Identify which cell holds the provided text, then report its [X, Y] central coordinate. 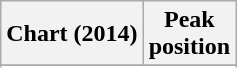
Chart (2014) [72, 34]
Peakposition [189, 34]
